Find where the given text appears and provide that cell's center as (x, y) coordinate. 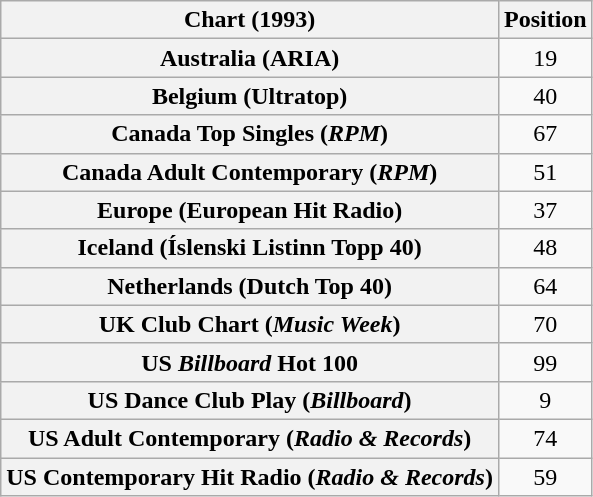
Europe (European Hit Radio) (250, 210)
Canada Top Singles (RPM) (250, 134)
74 (545, 438)
US Contemporary Hit Radio (Radio & Records) (250, 477)
51 (545, 172)
Canada Adult Contemporary (RPM) (250, 172)
Position (545, 20)
99 (545, 362)
59 (545, 477)
48 (545, 248)
19 (545, 58)
US Dance Club Play (Billboard) (250, 400)
40 (545, 96)
Chart (1993) (250, 20)
Australia (ARIA) (250, 58)
Belgium (Ultratop) (250, 96)
Iceland (Íslenski Listinn Topp 40) (250, 248)
9 (545, 400)
70 (545, 324)
US Billboard Hot 100 (250, 362)
US Adult Contemporary (Radio & Records) (250, 438)
UK Club Chart (Music Week) (250, 324)
37 (545, 210)
Netherlands (Dutch Top 40) (250, 286)
64 (545, 286)
67 (545, 134)
